Scan for the cell matching the given text and deliver its (x, y) coordinate at center. 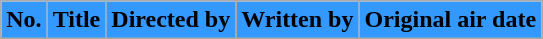
Written by (298, 20)
No. (24, 20)
Title (76, 20)
Original air date (450, 20)
Directed by (171, 20)
